Identify which cell holds the provided text, then report its [x, y] central coordinate. 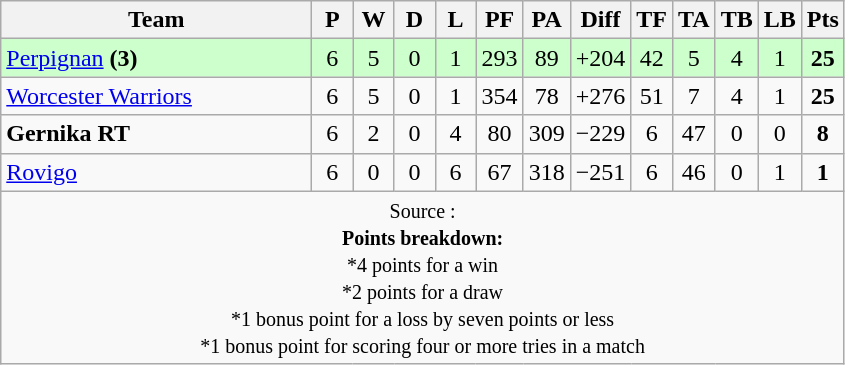
293 [500, 58]
Pts [822, 20]
LB [780, 20]
D [414, 20]
−251 [600, 172]
Gernika RT [156, 134]
PA [546, 20]
Diff [600, 20]
318 [546, 172]
PF [500, 20]
TB [736, 20]
+276 [600, 96]
80 [500, 134]
+204 [600, 58]
Perpignan (3) [156, 58]
P [332, 20]
46 [694, 172]
TA [694, 20]
51 [652, 96]
67 [500, 172]
309 [546, 134]
89 [546, 58]
78 [546, 96]
8 [822, 134]
47 [694, 134]
L [456, 20]
42 [652, 58]
−229 [600, 134]
2 [374, 134]
354 [500, 96]
Rovigo [156, 172]
7 [694, 96]
TF [652, 20]
Team [156, 20]
W [374, 20]
Worcester Warriors [156, 96]
